For the text-containing cell, return its midpoint in (x, y) coordinate format. 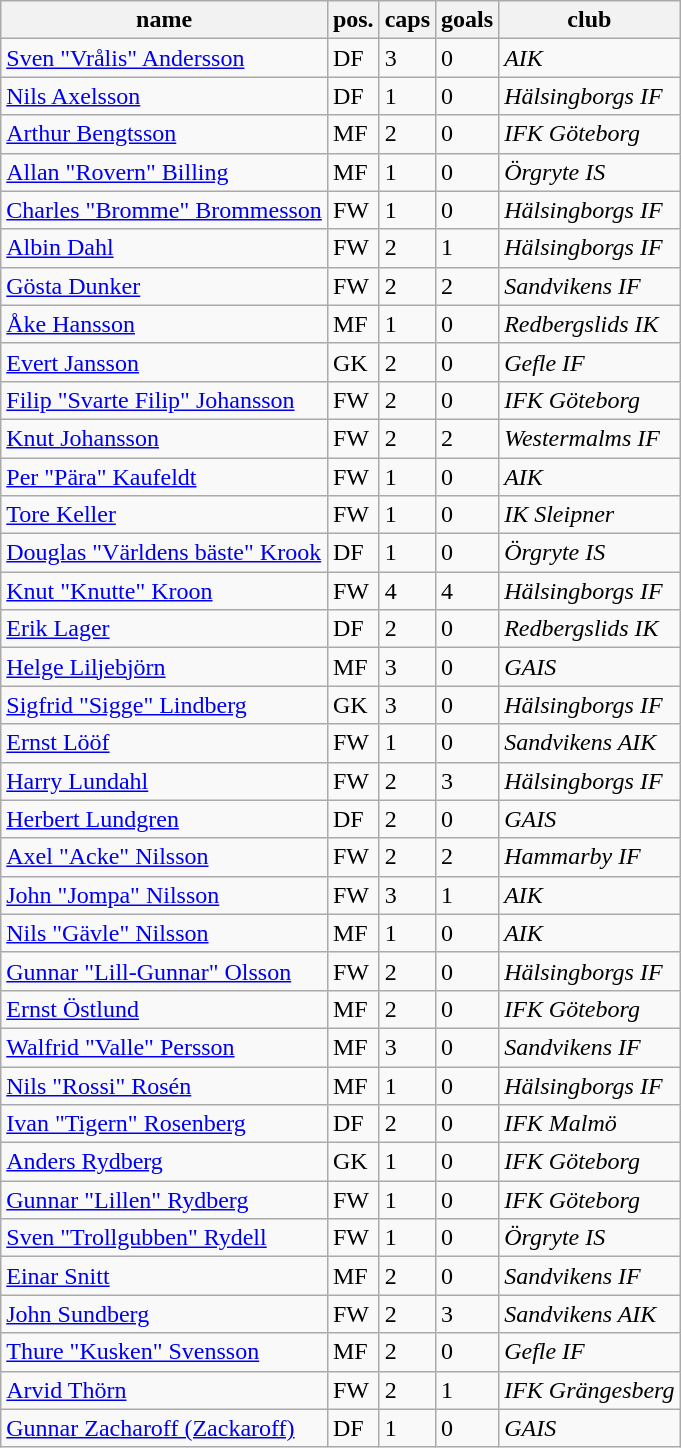
Gunnar "Lill-Gunnar" Olsson (164, 971)
Arvid Thörn (164, 1390)
Evert Jansson (164, 362)
Albin Dahl (164, 248)
Ivan "Tigern" Rosenberg (164, 1124)
Nils Axelsson (164, 96)
Nils "Gävle" Nilsson (164, 933)
Knut "Knutte" Kroon (164, 591)
John "Jompa" Nilsson (164, 895)
Walfrid "Valle" Persson (164, 1047)
Thure "Kusken" Svensson (164, 1352)
name (164, 20)
Anders Rydberg (164, 1162)
Sven "Trollgubben" Rydell (164, 1238)
Tore Keller (164, 515)
Einar Snitt (164, 1276)
Nils "Rossi" Rosén (164, 1085)
Arthur Bengtsson (164, 134)
IFK Grängesberg (590, 1390)
Gunnar Zacharoff (Zackaroff) (164, 1428)
Gunnar "Lillen" Rydberg (164, 1200)
Allan "Rovern" Billing (164, 172)
Douglas "Världens bäste" Krook (164, 553)
Hammarby IF (590, 857)
Charles "Bromme" Brommesson (164, 210)
Ernst Lööf (164, 743)
Ernst Östlund (164, 1009)
caps (407, 20)
Sigfrid "Sigge" Lindberg (164, 705)
Sven "Vrålis" Andersson (164, 58)
Gösta Dunker (164, 286)
Harry Lundahl (164, 781)
Filip "Svarte Filip" Johansson (164, 400)
Axel "Acke" Nilsson (164, 857)
Erik Lager (164, 629)
Westermalms IF (590, 438)
pos. (353, 20)
Knut Johansson (164, 438)
Helge Liljebjörn (164, 667)
IK Sleipner (590, 515)
Åke Hansson (164, 324)
IFK Malmö (590, 1124)
John Sundberg (164, 1314)
club (590, 20)
Per "Pära" Kaufeldt (164, 477)
goals (468, 20)
Herbert Lundgren (164, 819)
